Return [x, y] of the center of cell containing provided text 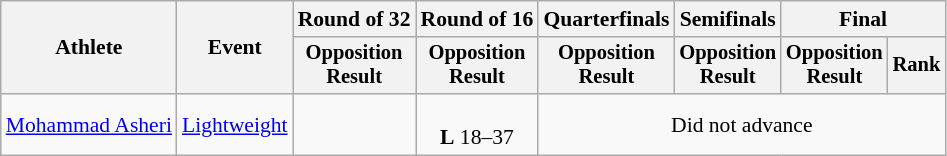
Event [235, 48]
Lightweight [235, 124]
Rank [917, 66]
Athlete [89, 48]
Did not advance [742, 124]
Round of 32 [354, 19]
Mohammad Asheri [89, 124]
Final [863, 19]
Round of 16 [478, 19]
L 18–37 [478, 124]
Quarterfinals [606, 19]
Semifinals [728, 19]
